From the cell containing the given text, extract its center point as (x, y) coordinate. 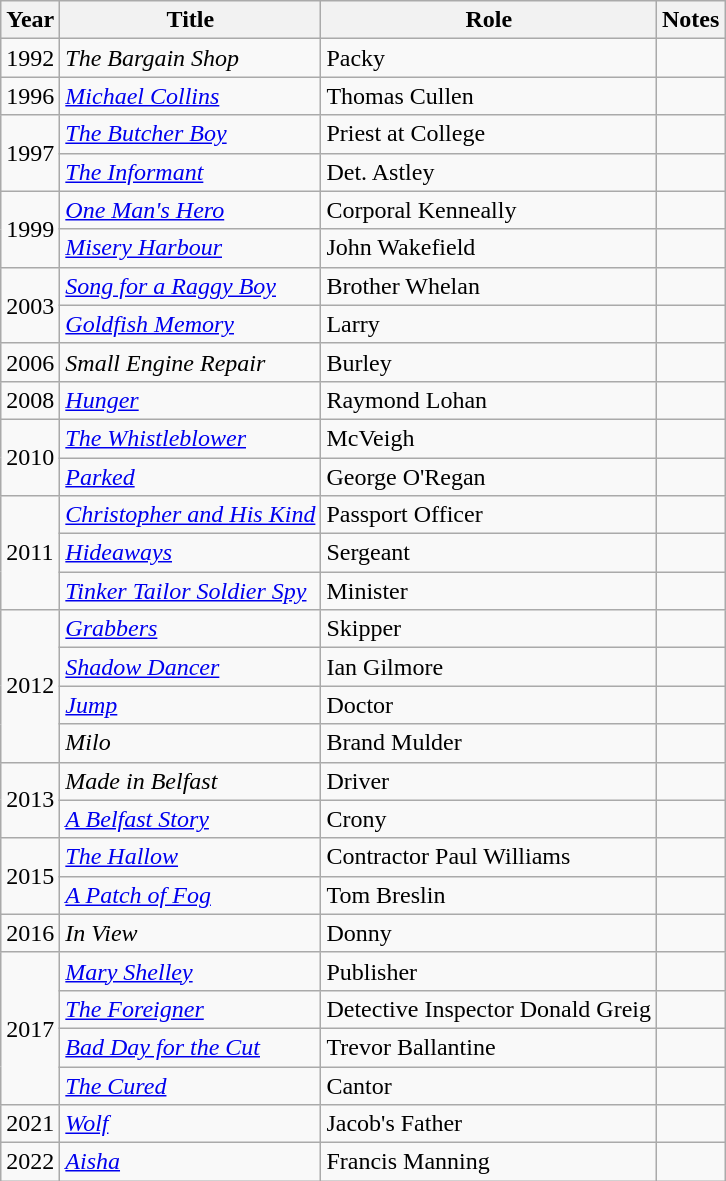
A Belfast Story (190, 819)
Donny (489, 933)
Mary Shelley (190, 971)
Publisher (489, 971)
Skipper (489, 629)
Driver (489, 781)
2021 (30, 1124)
The Informant (190, 172)
A Patch of Fog (190, 895)
Brother Whelan (489, 286)
Doctor (489, 705)
Michael Collins (190, 96)
Jacob's Father (489, 1124)
Passport Officer (489, 515)
Bad Day for the Cut (190, 1047)
2013 (30, 800)
Year (30, 20)
Larry (489, 324)
2016 (30, 933)
The Foreigner (190, 1009)
Sergeant (489, 553)
Ian Gilmore (489, 667)
Corporal Kenneally (489, 210)
1997 (30, 153)
Small Engine Repair (190, 362)
Made in Belfast (190, 781)
Priest at College (489, 134)
2012 (30, 686)
2006 (30, 362)
Goldfish Memory (190, 324)
John Wakefield (489, 248)
2011 (30, 553)
Role (489, 20)
The Bargain Shop (190, 58)
Crony (489, 819)
Brand Mulder (489, 743)
Packy (489, 58)
Hideaways (190, 553)
Misery Harbour (190, 248)
Aisha (190, 1162)
Wolf (190, 1124)
Parked (190, 477)
Francis Manning (489, 1162)
2008 (30, 400)
Grabbers (190, 629)
2022 (30, 1162)
1996 (30, 96)
Shadow Dancer (190, 667)
Notes (691, 20)
Hunger (190, 400)
George O'Regan (489, 477)
1992 (30, 58)
Contractor Paul Williams (489, 857)
Christopher and His Kind (190, 515)
The Whistleblower (190, 438)
Trevor Ballantine (489, 1047)
2010 (30, 457)
One Man's Hero (190, 210)
Song for a Raggy Boy (190, 286)
Tinker Tailor Soldier Spy (190, 591)
In View (190, 933)
Det. Astley (489, 172)
2015 (30, 876)
Minister (489, 591)
McVeigh (489, 438)
Title (190, 20)
The Butcher Boy (190, 134)
Detective Inspector Donald Greig (489, 1009)
Tom Breslin (489, 895)
Cantor (489, 1085)
Thomas Cullen (489, 96)
Burley (489, 362)
Milo (190, 743)
The Hallow (190, 857)
1999 (30, 229)
Jump (190, 705)
Raymond Lohan (489, 400)
2003 (30, 305)
2017 (30, 1028)
The Cured (190, 1085)
